Search for the cell housing the specified text and yield its [X, Y] center coordinate. 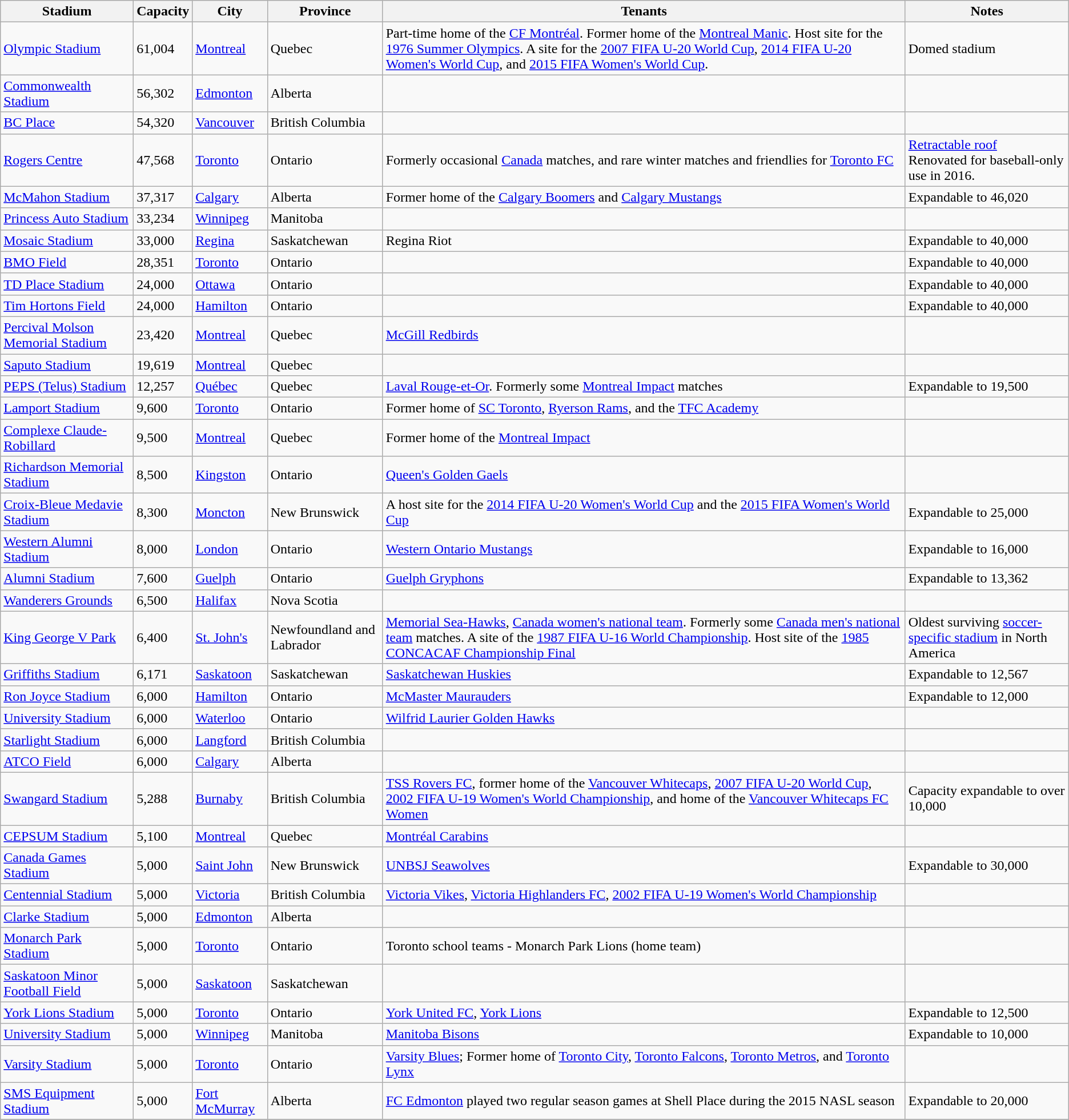
Olympic Stadium [67, 49]
York United FC, York Lions [644, 1013]
Swangard Stadium [67, 798]
Moncton [230, 512]
23,420 [163, 335]
Notes [987, 11]
UNBSJ Seawolves [644, 866]
Varsity Stadium [67, 1063]
Guelph Gryphons [644, 579]
Oldest surviving soccer-specific stadium in North America [987, 637]
Expandable to 10,000 [987, 1034]
PEPS (Telus) Stadium [67, 387]
A host site for the 2014 FIFA U-20 Women's World Cup and the 2015 FIFA Women's World Cup [644, 512]
8,300 [163, 512]
Halifax [230, 600]
19,619 [163, 365]
BC Place [67, 123]
Saint John [230, 866]
Expandable to 12,000 [987, 696]
Ottawa [230, 284]
Nova Scotia [325, 600]
6,400 [163, 637]
5,288 [163, 798]
Western Ontario Mustangs [644, 549]
Wilfrid Laurier Golden Hawks [644, 718]
Montréal Carabins [644, 836]
TD Place Stadium [67, 284]
54,320 [163, 123]
Kingston [230, 475]
9,500 [163, 437]
Croix-Bleue Medavie Stadium [67, 512]
Regina Riot [644, 240]
12,257 [163, 387]
Rogers Centre [67, 160]
McGill Redbirds [644, 335]
Former home of SC Toronto, Ryerson Rams, and the TFC Academy [644, 408]
Princess Auto Stadium [67, 219]
6,500 [163, 600]
7,600 [163, 579]
Victoria Vikes, Victoria Highlanders FC, 2002 FIFA U-19 Women's World Championship [644, 895]
Richardson Memorial Stadium [67, 475]
Tim Hortons Field [67, 306]
Lamport Stadium [67, 408]
McMahon Stadium [67, 197]
Varsity Blues; Former home of Toronto City, Toronto Falcons, Toronto Metros, and Toronto Lynx [644, 1063]
Centennial Stadium [67, 895]
CEPSUM Stadium [67, 836]
Québec [230, 387]
Ron Joyce Stadium [67, 696]
5,100 [163, 836]
Percival Molson Memorial Stadium [67, 335]
Expandable to 30,000 [987, 866]
8,500 [163, 475]
33,000 [163, 240]
Manitoba Bisons [644, 1034]
Saskatoon Minor Football Field [67, 983]
8,000 [163, 549]
9,600 [163, 408]
Formerly occasional Canada matches, and rare winter matches and friendlies for Toronto FC [644, 160]
47,568 [163, 160]
Regina [230, 240]
Western Alumni Stadium [67, 549]
Saskatchewan Huskies [644, 675]
Province [325, 11]
6,171 [163, 675]
London [230, 549]
St. John's [230, 637]
Expandable to 16,000 [987, 549]
Fort McMurray [230, 1101]
FC Edmonton played two regular season games at Shell Place during the 2015 NASL season [644, 1101]
Expandable to 12,567 [987, 675]
Expandable to 19,500 [987, 387]
Guelph [230, 579]
Mosaic Stadium [67, 240]
Waterloo [230, 718]
Laval Rouge-et-Or. Formerly some Montreal Impact matches [644, 387]
Alumni Stadium [67, 579]
Capacity [163, 11]
28,351 [163, 262]
Toronto school teams - Monarch Park Lions (home team) [644, 946]
Saputo Stadium [67, 365]
Wanderers Grounds [67, 600]
Monarch Park Stadium [67, 946]
Retractable roofRenovated for baseball-only use in 2016. [987, 160]
Commonwealth Stadium [67, 94]
Stadium [67, 11]
Griffiths Stadium [67, 675]
Expandable to 46,020 [987, 197]
Vancouver [230, 123]
Capacity expandable to over 10,000 [987, 798]
33,234 [163, 219]
York Lions Stadium [67, 1013]
Expandable to 13,362 [987, 579]
Queen's Golden Gaels [644, 475]
56,302 [163, 94]
SMS Equipment Stadium [67, 1101]
37,317 [163, 197]
Domed stadium [987, 49]
Expandable to 12,500 [987, 1013]
King George V Park [67, 637]
Langford [230, 740]
Former home of the Montreal Impact [644, 437]
Complexe Claude-Robillard [67, 437]
McMaster Maurauders [644, 696]
BMO Field [67, 262]
61,004 [163, 49]
Burnaby [230, 798]
Canada Games Stadium [67, 866]
Clarke Stadium [67, 917]
ATCO Field [67, 761]
Tenants [644, 11]
Expandable to 20,000 [987, 1101]
Newfoundland and Labrador [325, 637]
Former home of the Calgary Boomers and Calgary Mustangs [644, 197]
Expandable to 25,000 [987, 512]
Starlight Stadium [67, 740]
Victoria [230, 895]
City [230, 11]
